Output the (x, y) coordinate of the center of the cell containing the given text.  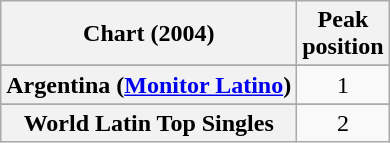
1 (343, 85)
Argentina (Monitor Latino) (149, 85)
2 (343, 123)
Peak position (343, 34)
World Latin Top Singles (149, 123)
Chart (2004) (149, 34)
